Extract the [x, y] coordinate from the center of the cell holding the provided text.  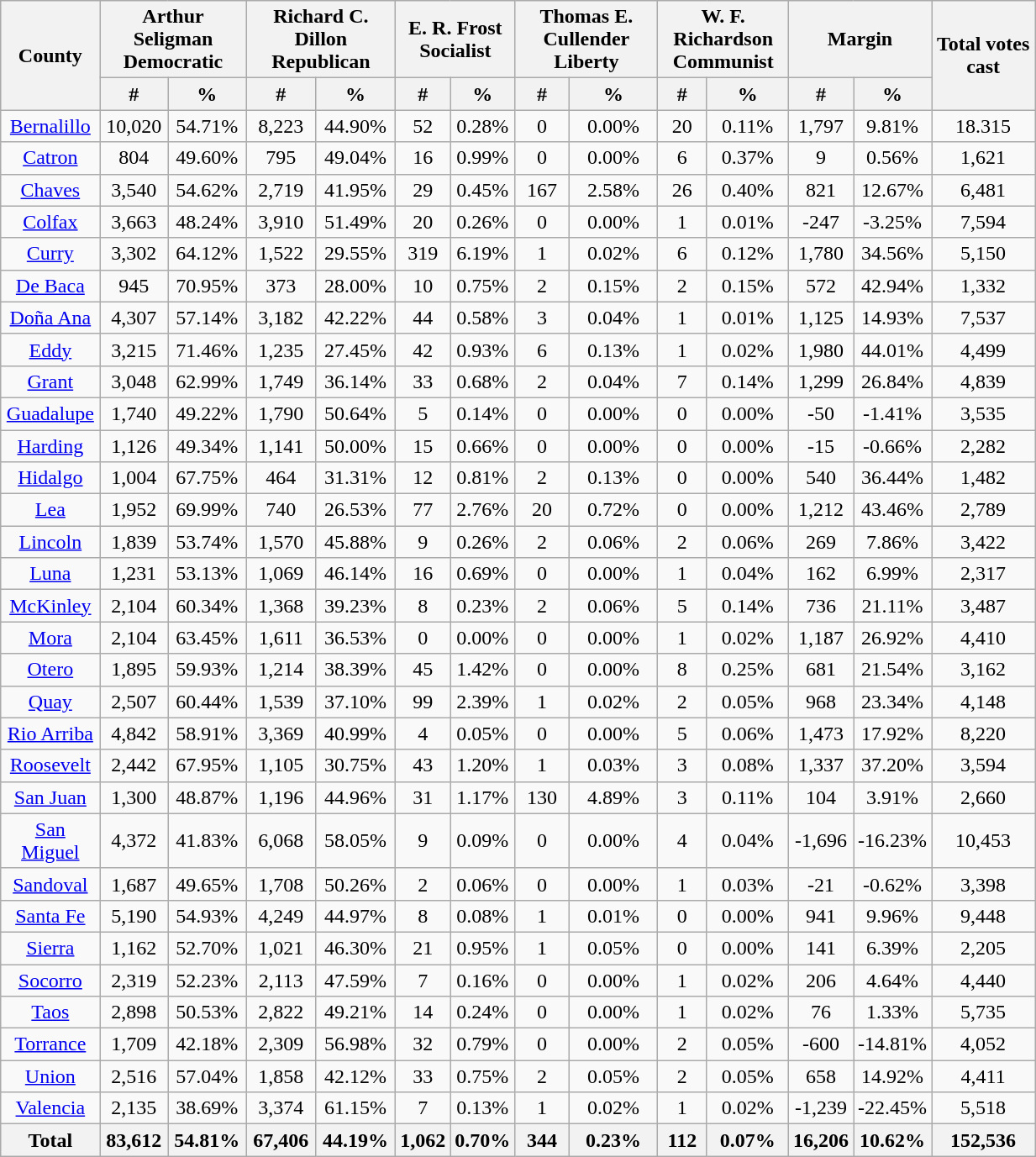
-15 [820, 446]
23.34% [892, 702]
1,368 [281, 606]
49.21% [355, 1012]
52.70% [207, 948]
10,453 [983, 840]
42.22% [355, 318]
31 [423, 797]
Margin [860, 39]
46.30% [355, 948]
0.99% [482, 158]
54.71% [207, 126]
3.91% [892, 797]
0.40% [748, 190]
4,839 [983, 381]
34.56% [892, 254]
3,540 [134, 190]
Taos [50, 1012]
53.13% [207, 574]
2,309 [281, 1044]
44.19% [355, 1140]
Lea [50, 510]
0.58% [482, 318]
42.18% [207, 1044]
44.96% [355, 797]
1.20% [482, 765]
206 [820, 981]
1,105 [281, 765]
-1.41% [892, 413]
14.92% [892, 1076]
1,214 [281, 670]
1,300 [134, 797]
167 [542, 190]
4,410 [983, 638]
-22.45% [892, 1108]
9,448 [983, 916]
7,594 [983, 222]
3,182 [281, 318]
2,135 [134, 1108]
968 [820, 702]
60.34% [207, 606]
63.45% [207, 638]
572 [820, 286]
Total votes cast [983, 55]
Sandoval [50, 884]
7,537 [983, 318]
1,337 [820, 765]
W. F. RichardsonCommunist [723, 39]
2,442 [134, 765]
Bernalillo [50, 126]
Colfax [50, 222]
1,235 [281, 350]
9.96% [892, 916]
14.93% [892, 318]
0.72% [613, 510]
26.92% [892, 638]
1,780 [820, 254]
2,507 [134, 702]
18.315 [983, 126]
71.46% [207, 350]
344 [542, 1140]
38.39% [355, 670]
Richard C. DillonRepublican [321, 39]
36.14% [355, 381]
4,440 [983, 981]
1,740 [134, 413]
29.55% [355, 254]
52.23% [207, 981]
2.58% [613, 190]
Sierra [50, 948]
3,910 [281, 222]
49.34% [207, 446]
681 [820, 670]
Roosevelt [50, 765]
6.19% [482, 254]
4.64% [892, 981]
1,482 [983, 478]
54.62% [207, 190]
0.07% [748, 1140]
-600 [820, 1044]
3,594 [983, 765]
4.89% [613, 797]
2,898 [134, 1012]
0.69% [482, 574]
50.00% [355, 446]
319 [423, 254]
4,499 [983, 350]
27.45% [355, 350]
40.99% [355, 734]
0.81% [482, 478]
51.49% [355, 222]
San Juan [50, 797]
1,522 [281, 254]
795 [281, 158]
112 [682, 1140]
8,220 [983, 734]
2.39% [482, 702]
1,162 [134, 948]
41.95% [355, 190]
Valencia [50, 1108]
821 [820, 190]
2,719 [281, 190]
57.14% [207, 318]
130 [542, 797]
99 [423, 702]
1,858 [281, 1076]
26 [682, 190]
0.66% [482, 446]
-1,239 [820, 1108]
39.23% [355, 606]
28.00% [355, 286]
54.93% [207, 916]
804 [134, 158]
-1,696 [820, 840]
6.99% [892, 574]
3,535 [983, 413]
162 [820, 574]
59.93% [207, 670]
3,398 [983, 884]
16,206 [820, 1140]
152,536 [983, 1140]
2,205 [983, 948]
1,687 [134, 884]
945 [134, 286]
62.99% [207, 381]
1,187 [820, 638]
Lincoln [50, 542]
1,709 [134, 1044]
1.33% [892, 1012]
83,612 [134, 1140]
29 [423, 190]
21.54% [892, 670]
0.12% [748, 254]
9.81% [892, 126]
1.42% [482, 670]
Union [50, 1076]
1,004 [134, 478]
7.86% [892, 542]
44.97% [355, 916]
38.69% [207, 1108]
0.45% [482, 190]
540 [820, 478]
E. R. FrostSocialist [455, 39]
49.22% [207, 413]
1,299 [820, 381]
2,660 [983, 797]
1,126 [134, 446]
Harding [50, 446]
43 [423, 765]
8,223 [281, 126]
1,332 [983, 286]
42 [423, 350]
1,790 [281, 413]
-0.62% [892, 884]
17.92% [892, 734]
3,369 [281, 734]
1,196 [281, 797]
0.28% [482, 126]
21 [423, 948]
77 [423, 510]
67,406 [281, 1140]
1,062 [423, 1140]
Quay [50, 702]
31.31% [355, 478]
1,141 [281, 446]
32 [423, 1044]
41.83% [207, 840]
-14.81% [892, 1044]
0.56% [892, 158]
42.12% [355, 1076]
49.60% [207, 158]
0.25% [748, 670]
1,231 [134, 574]
61.15% [355, 1108]
6.39% [892, 948]
658 [820, 1076]
37.20% [892, 765]
26.84% [892, 381]
3,487 [983, 606]
Santa Fe [50, 916]
6,481 [983, 190]
52 [423, 126]
Chaves [50, 190]
Eddy [50, 350]
740 [281, 510]
54.81% [207, 1140]
37.10% [355, 702]
2,789 [983, 510]
4,249 [281, 916]
County [50, 55]
43.46% [892, 510]
269 [820, 542]
36.53% [355, 638]
2,319 [134, 981]
46.14% [355, 574]
0.09% [482, 840]
15 [423, 446]
1.17% [482, 797]
0.70% [482, 1140]
4,411 [983, 1076]
-21 [820, 884]
14 [423, 1012]
26.53% [355, 510]
5,150 [983, 254]
Total [50, 1140]
1,621 [983, 158]
464 [281, 478]
4,842 [134, 734]
64.12% [207, 254]
2,822 [281, 1012]
57.04% [207, 1076]
3,663 [134, 222]
Guadalupe [50, 413]
0.93% [482, 350]
5,735 [983, 1012]
-3.25% [892, 222]
47.59% [355, 981]
0.95% [482, 948]
736 [820, 606]
44 [423, 318]
30.75% [355, 765]
50.26% [355, 884]
2.76% [482, 510]
Otero [50, 670]
48.87% [207, 797]
1,611 [281, 638]
0.24% [482, 1012]
Luna [50, 574]
4,148 [983, 702]
1,749 [281, 381]
50.53% [207, 1012]
-50 [820, 413]
Torrance [50, 1044]
3,422 [983, 542]
70.95% [207, 286]
1,570 [281, 542]
69.99% [207, 510]
2,113 [281, 981]
Hidalgo [50, 478]
3,048 [134, 381]
50.64% [355, 413]
56.98% [355, 1044]
1,021 [281, 948]
1,797 [820, 126]
Catron [50, 158]
58.91% [207, 734]
4,372 [134, 840]
44.90% [355, 126]
21.11% [892, 606]
1,539 [281, 702]
1,895 [134, 670]
San Miguel [50, 840]
104 [820, 797]
0.79% [482, 1044]
45 [423, 670]
5,190 [134, 916]
Rio Arriba [50, 734]
3,302 [134, 254]
4,052 [983, 1044]
10 [423, 286]
1,473 [820, 734]
10,020 [134, 126]
45.88% [355, 542]
2,317 [983, 574]
67.95% [207, 765]
De Baca [50, 286]
48.24% [207, 222]
1,125 [820, 318]
2,282 [983, 446]
3,162 [983, 670]
1,980 [820, 350]
3,374 [281, 1108]
6,068 [281, 840]
2,516 [134, 1076]
60.44% [207, 702]
49.04% [355, 158]
1,708 [281, 884]
Grant [50, 381]
53.74% [207, 542]
Doña Ana [50, 318]
67.75% [207, 478]
0.68% [482, 381]
373 [281, 286]
5,518 [983, 1108]
36.44% [892, 478]
0.37% [748, 158]
0.16% [482, 981]
Curry [50, 254]
Arthur SeligmanDemocratic [173, 39]
4,307 [134, 318]
1,839 [134, 542]
12 [423, 478]
941 [820, 916]
Thomas E. CullenderLiberty [586, 39]
McKinley [50, 606]
Socorro [50, 981]
12.67% [892, 190]
49.65% [207, 884]
141 [820, 948]
58.05% [355, 840]
10.62% [892, 1140]
Mora [50, 638]
-0.66% [892, 446]
44.01% [892, 350]
-247 [820, 222]
76 [820, 1012]
1,069 [281, 574]
1,212 [820, 510]
1,952 [134, 510]
-16.23% [892, 840]
3,215 [134, 350]
42.94% [892, 286]
